Determine the [x, y] coordinate at the center of the cell enclosing the given text.  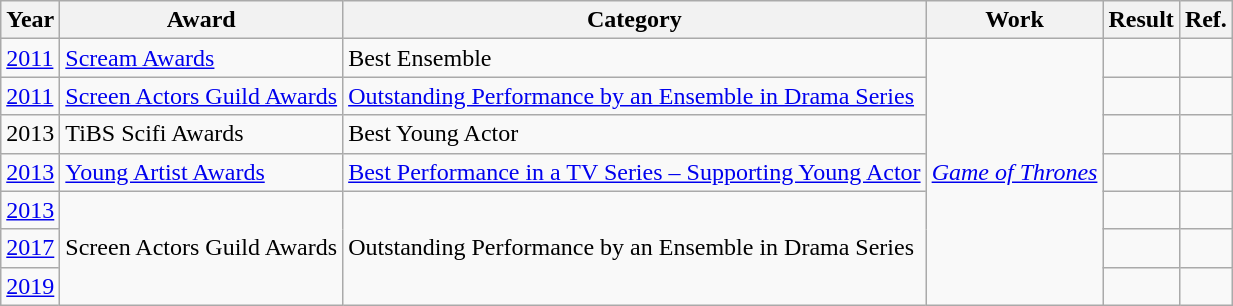
Game of Thrones [1014, 172]
Work [1014, 20]
Best Performance in a TV Series – Supporting Young Actor [634, 172]
Best Ensemble [634, 58]
Result [1141, 20]
Ref. [1206, 20]
Young Artist Awards [202, 172]
Category [634, 20]
Award [202, 20]
2019 [30, 286]
2017 [30, 248]
Year [30, 20]
Best Young Actor [634, 134]
Scream Awards [202, 58]
TiBS Scifi Awards [202, 134]
